Capture the cell that displays the provided text and extract its (x, y) central coordinate. 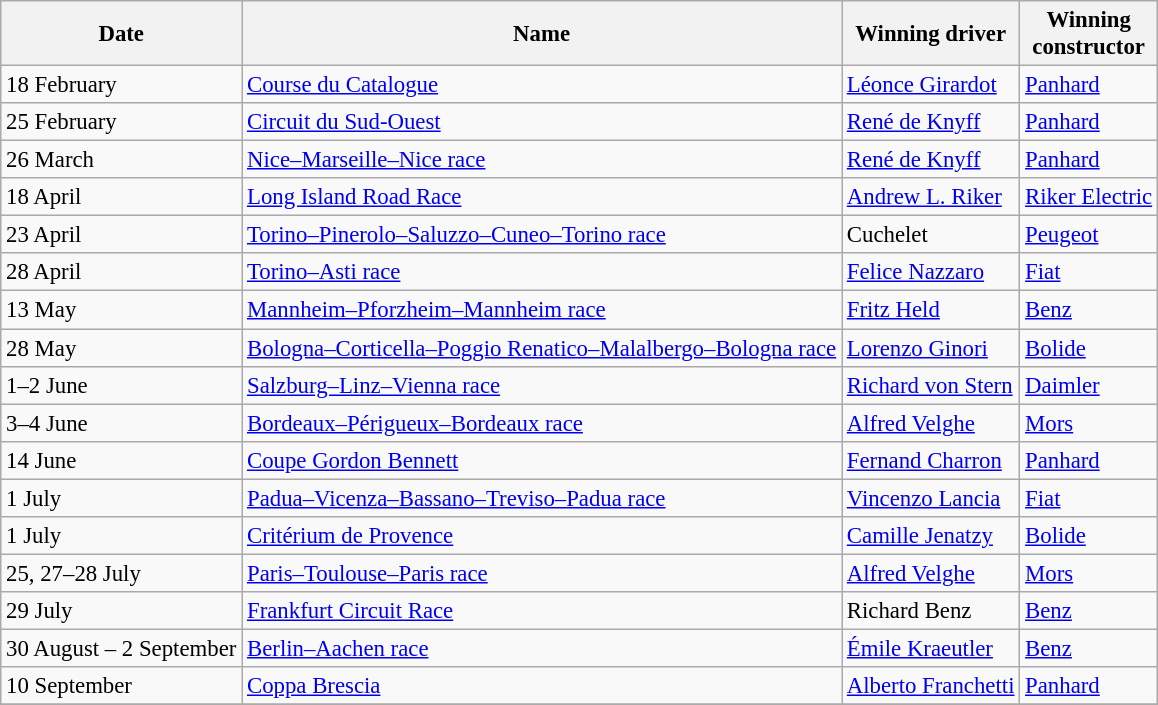
Richard von Stern (931, 385)
Course du Catalogue (542, 85)
23 April (122, 235)
Salzburg–Linz–Vienna race (542, 385)
Nice–Marseille–Nice race (542, 160)
Long Island Road Race (542, 197)
30 August – 2 September (122, 648)
Fernand Charron (931, 460)
Name (542, 34)
28 April (122, 273)
Fritz Held (931, 310)
Daimler (1089, 385)
Torino–Asti race (542, 273)
Coppa Brescia (542, 686)
3–4 June (122, 423)
Bordeaux–Périgueux–Bordeaux race (542, 423)
Émile Kraeutler (931, 648)
Berlin–Aachen race (542, 648)
Richard Benz (931, 611)
Léonce Girardot (931, 85)
18 April (122, 197)
Padua–Vicenza–Bassano–Treviso–Padua race (542, 498)
Peugeot (1089, 235)
Bologna–Corticella–Poggio Renatico–Malalbergo–Bologna race (542, 348)
26 March (122, 160)
Circuit du Sud-Ouest (542, 122)
Mannheim–Pforzheim–Mannheim race (542, 310)
1–2 June (122, 385)
Vincenzo Lancia (931, 498)
Cuchelet (931, 235)
Felice Nazzaro (931, 273)
28 May (122, 348)
25, 27–28 July (122, 573)
Alberto Franchetti (931, 686)
Torino–Pinerolo–Saluzzo–Cuneo–Torino race (542, 235)
Coupe Gordon Bennett (542, 460)
Winning driver (931, 34)
Critérium de Provence (542, 536)
10 September (122, 686)
13 May (122, 310)
Lorenzo Ginori (931, 348)
Paris–Toulouse–Paris race (542, 573)
Andrew L. Riker (931, 197)
25 February (122, 122)
Riker Electric (1089, 197)
18 February (122, 85)
14 June (122, 460)
Camille Jenatzy (931, 536)
Frankfurt Circuit Race (542, 611)
Winningconstructor (1089, 34)
Date (122, 34)
29 July (122, 611)
